Search for the cell housing the specified text and yield its (x, y) center coordinate. 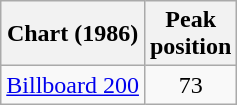
Billboard 200 (73, 85)
73 (190, 85)
Peakposition (190, 34)
Chart (1986) (73, 34)
